Determine the [X, Y] coordinate at the center of the cell enclosing the given text.  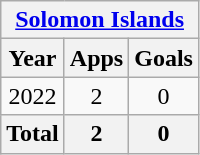
Year [33, 58]
Goals [164, 58]
Total [33, 134]
Solomon Islands [100, 20]
Apps [96, 58]
2022 [33, 96]
